Provide the (x, y) coordinate of the cell's center where the given text is located.  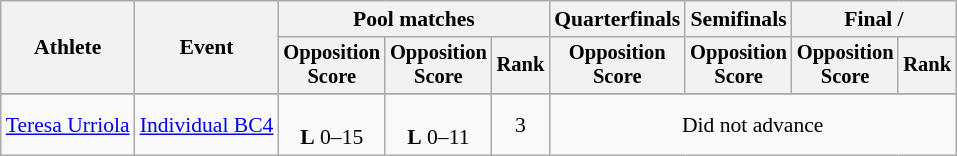
L 0–15 (332, 124)
Event (207, 48)
L 0–11 (438, 124)
Teresa Urriola (68, 124)
Final / (874, 19)
Pool matches (414, 19)
Did not advance (752, 124)
3 (521, 124)
Quarterfinals (617, 19)
Athlete (68, 48)
Semifinals (738, 19)
Individual BC4 (207, 124)
